Scan for the cell matching the given text and deliver its (x, y) coordinate at center. 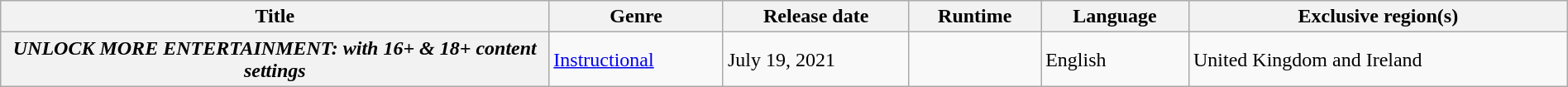
Runtime (975, 17)
July 19, 2021 (815, 60)
United Kingdom and Ireland (1378, 60)
English (1115, 60)
Release date (815, 17)
UNLOCK MORE ENTERTAINMENT: with 16+ & 18+ content settings (275, 60)
Title (275, 17)
Instructional (637, 60)
Exclusive region(s) (1378, 17)
Genre (637, 17)
Language (1115, 17)
